Detect which cell encompasses the target text, then output its [X, Y] center coordinate. 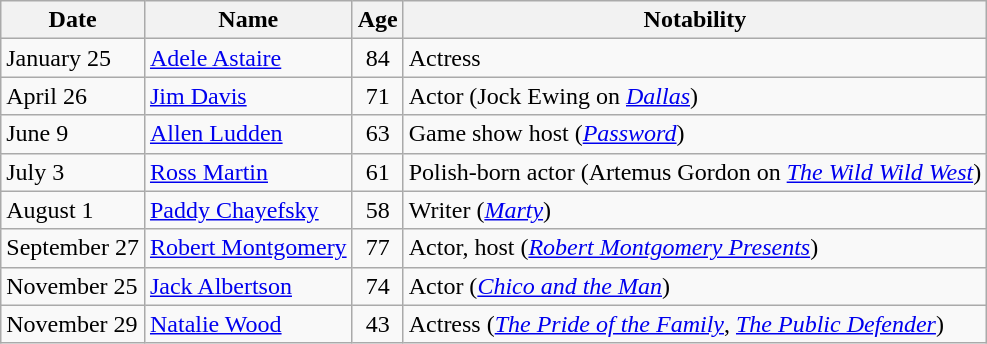
Jim Davis [248, 96]
Date [73, 20]
Notability [694, 20]
Ross Martin [248, 172]
Actor (Chico and the Man) [694, 286]
June 9 [73, 134]
74 [378, 286]
April 26 [73, 96]
Actress [694, 58]
71 [378, 96]
January 25 [73, 58]
Jack Albertson [248, 286]
84 [378, 58]
Paddy Chayefsky [248, 210]
Game show host (Password) [694, 134]
Allen Ludden [248, 134]
Natalie Wood [248, 324]
September 27 [73, 248]
Adele Astaire [248, 58]
43 [378, 324]
November 29 [73, 324]
Robert Montgomery [248, 248]
November 25 [73, 286]
July 3 [73, 172]
Polish-born actor (Artemus Gordon on The Wild Wild West) [694, 172]
63 [378, 134]
Actor, host (Robert Montgomery Presents) [694, 248]
Age [378, 20]
August 1 [73, 210]
Name [248, 20]
61 [378, 172]
58 [378, 210]
Actor (Jock Ewing on Dallas) [694, 96]
Writer (Marty) [694, 210]
Actress (The Pride of the Family, The Public Defender) [694, 324]
77 [378, 248]
